Scan for the cell matching the given text and deliver its [x, y] coordinate at center. 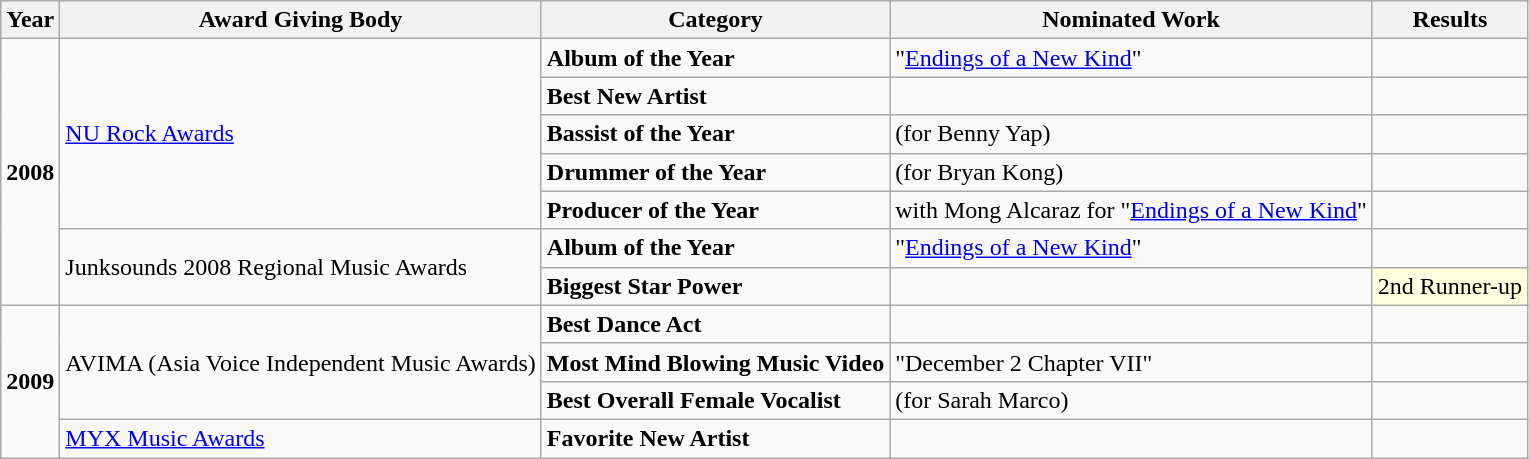
NU Rock Awards [300, 134]
2nd Runner-up [1450, 286]
Year [30, 20]
Results [1450, 20]
Best New Artist [715, 96]
2008 [30, 172]
Most Mind Blowing Music Video [715, 362]
Best Dance Act [715, 324]
MYX Music Awards [300, 438]
with Mong Alcaraz for "Endings of a New Kind" [1132, 210]
Award Giving Body [300, 20]
"December 2 Chapter VII" [1132, 362]
(for Sarah Marco) [1132, 400]
Best Overall Female Vocalist [715, 400]
2009 [30, 381]
Producer of the Year [715, 210]
Nominated Work [1132, 20]
Bassist of the Year [715, 134]
Biggest Star Power [715, 286]
Drummer of the Year [715, 172]
(for Bryan Kong) [1132, 172]
(for Benny Yap) [1132, 134]
AVIMA (Asia Voice Independent Music Awards) [300, 362]
Favorite New Artist [715, 438]
Junksounds 2008 Regional Music Awards [300, 267]
Category [715, 20]
